Capture the cell that displays the provided text and extract its [x, y] central coordinate. 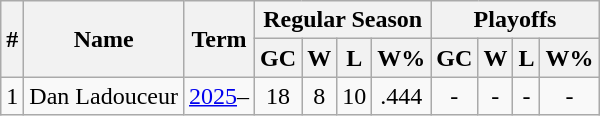
Regular Season [343, 20]
8 [320, 96]
10 [354, 96]
18 [278, 96]
# [12, 39]
Dan Ladouceur [104, 96]
Playoffs [515, 20]
1 [12, 96]
2025– [218, 96]
Name [104, 39]
Term [218, 39]
.444 [402, 96]
